Search for the cell housing the specified text and yield its [X, Y] center coordinate. 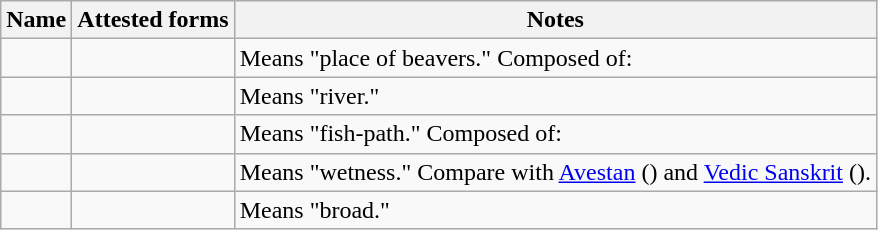
Notes [555, 20]
Means "wetness." Compare with Avestan () and Vedic Sanskrit (). [555, 172]
Attested forms [153, 20]
Means "place of beavers." Composed of: [555, 58]
Means "river." [555, 96]
Name [36, 20]
Means "fish-path." Composed of: [555, 134]
Means "broad." [555, 210]
